Provide the [X, Y] coordinate of the cell's center where the given text is located.  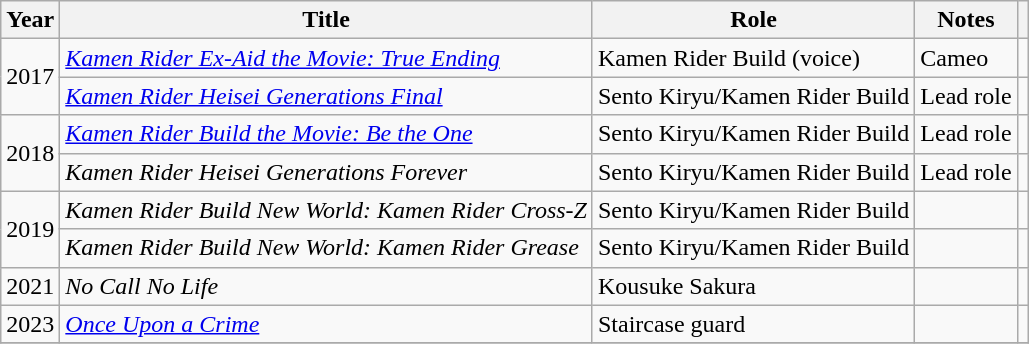
Kamen Rider Build the Movie: Be the One [326, 134]
2018 [30, 153]
Kamen Rider Heisei Generations Forever [326, 172]
Role [753, 20]
2021 [30, 286]
Year [30, 20]
Kamen Rider Ex-Aid the Movie: True Ending [326, 58]
Once Upon a Crime [326, 324]
Kamen Rider Build (voice) [753, 58]
Kamen Rider Build New World: Kamen Rider Cross-Z [326, 210]
Staircase guard [753, 324]
2023 [30, 324]
No Call No Life [326, 286]
Title [326, 20]
Kamen Rider Build New World: Kamen Rider Grease [326, 248]
2017 [30, 77]
2019 [30, 229]
Kousuke Sakura [753, 286]
Notes [966, 20]
Cameo [966, 58]
Kamen Rider Heisei Generations Final [326, 96]
